Identify which cell holds the provided text, then report its [X, Y] central coordinate. 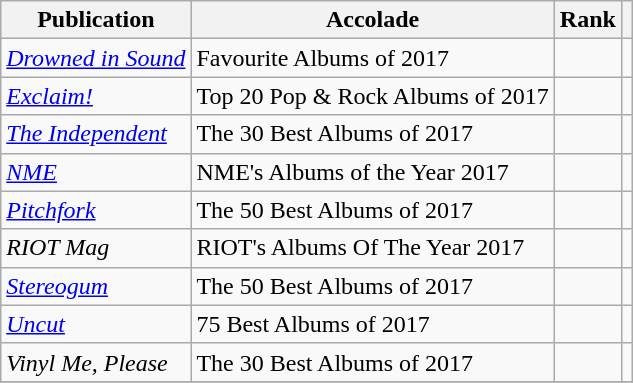
NME's Albums of the Year 2017 [372, 172]
Top 20 Pop & Rock Albums of 2017 [372, 96]
Publication [96, 20]
NME [96, 172]
RIOT Mag [96, 248]
Favourite Albums of 2017 [372, 58]
Exclaim! [96, 96]
75 Best Albums of 2017 [372, 324]
Pitchfork [96, 210]
Accolade [372, 20]
Vinyl Me, Please [96, 362]
RIOT's Albums Of The Year 2017 [372, 248]
Uncut [96, 324]
Rank [588, 20]
Drowned in Sound [96, 58]
The Independent [96, 134]
Stereogum [96, 286]
